Locate the cell with the specified text and output its [x, y] center coordinate. 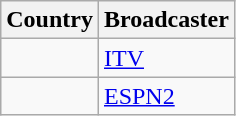
Broadcaster [166, 20]
Country [50, 20]
ESPN2 [166, 96]
ITV [166, 58]
